Scan for the cell matching the given text and deliver its [x, y] coordinate at center. 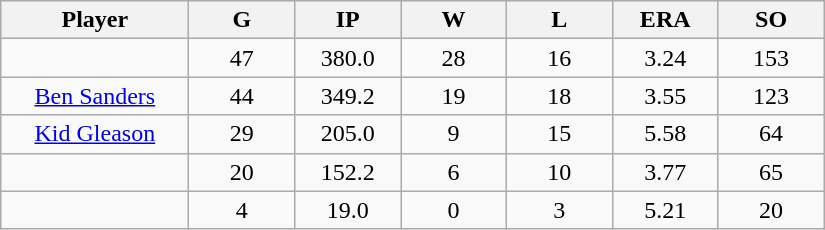
152.2 [348, 172]
64 [771, 134]
L [559, 20]
Player [95, 20]
3.77 [665, 172]
9 [454, 134]
153 [771, 58]
380.0 [348, 58]
5.21 [665, 210]
SO [771, 20]
19.0 [348, 210]
28 [454, 58]
IP [348, 20]
6 [454, 172]
16 [559, 58]
3 [559, 210]
W [454, 20]
Kid Gleason [95, 134]
15 [559, 134]
Ben Sanders [95, 96]
3.24 [665, 58]
3.55 [665, 96]
44 [242, 96]
19 [454, 96]
18 [559, 96]
ERA [665, 20]
47 [242, 58]
349.2 [348, 96]
205.0 [348, 134]
65 [771, 172]
0 [454, 210]
123 [771, 96]
29 [242, 134]
4 [242, 210]
10 [559, 172]
G [242, 20]
5.58 [665, 134]
